Capture the cell that displays the provided text and extract its [x, y] central coordinate. 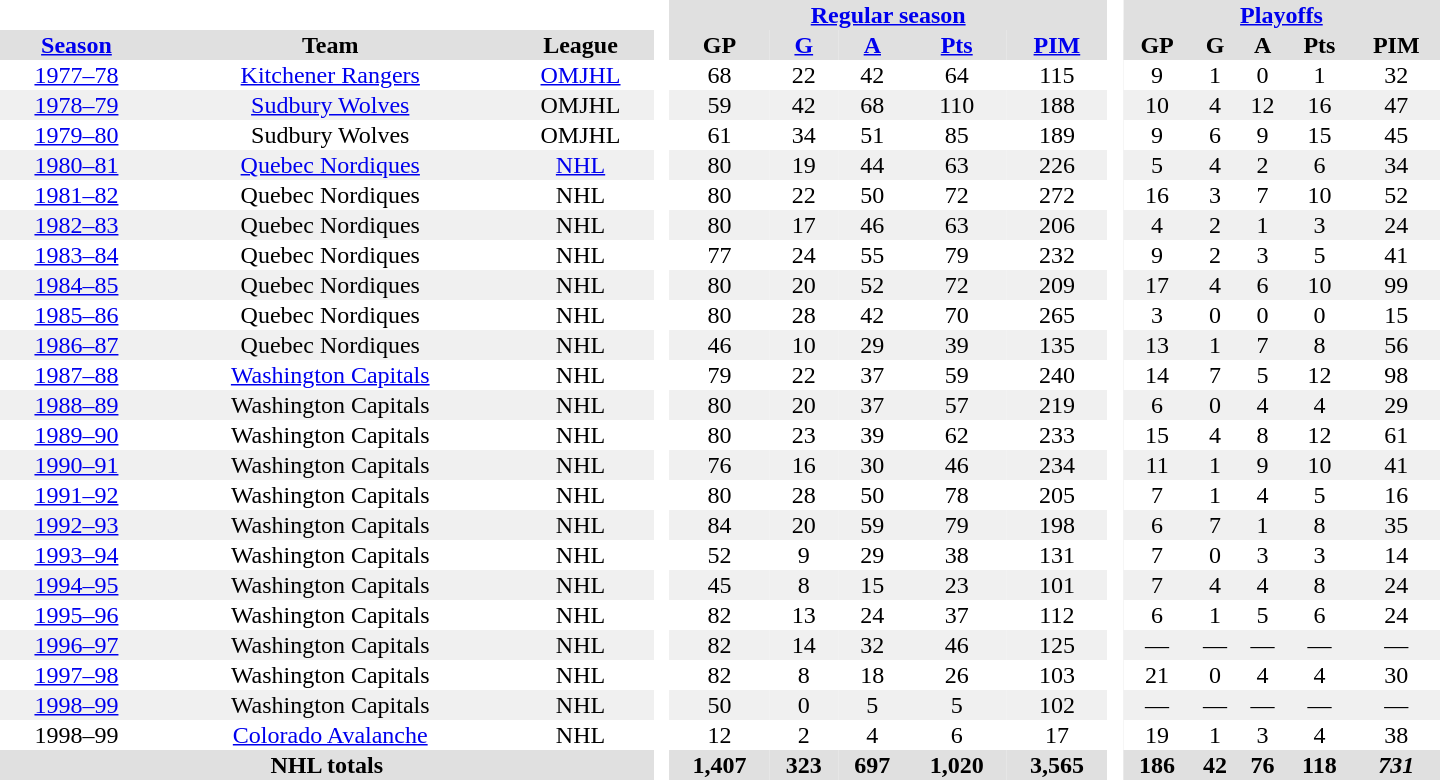
44 [872, 165]
206 [1057, 225]
1984–85 [76, 285]
1988–89 [76, 405]
110 [957, 105]
1992–93 [76, 525]
55 [872, 255]
35 [1396, 525]
1978–79 [76, 105]
118 [1319, 765]
62 [957, 435]
18 [872, 675]
1995–96 [76, 615]
Playoffs [1282, 15]
Colorado Avalanche [330, 735]
232 [1057, 255]
1979–80 [76, 135]
219 [1057, 405]
3,565 [1057, 765]
Season [76, 45]
99 [1396, 285]
League [581, 45]
101 [1057, 585]
131 [1057, 555]
51 [872, 135]
1997–98 [76, 675]
265 [1057, 315]
1986–87 [76, 345]
135 [1057, 345]
78 [957, 495]
84 [719, 525]
1994–95 [76, 585]
56 [1396, 345]
98 [1396, 375]
1980–81 [76, 165]
1977–78 [76, 75]
1990–91 [76, 465]
Kitchener Rangers [330, 75]
103 [1057, 675]
233 [1057, 435]
21 [1158, 675]
189 [1057, 135]
102 [1057, 705]
26 [957, 675]
1991–92 [76, 495]
70 [957, 315]
1,020 [957, 765]
Team [330, 45]
Regular season [888, 15]
47 [1396, 105]
1989–90 [76, 435]
NHL totals [326, 765]
1987–88 [76, 375]
240 [1057, 375]
186 [1158, 765]
272 [1057, 195]
1983–84 [76, 255]
85 [957, 135]
1985–86 [76, 315]
125 [1057, 645]
697 [872, 765]
731 [1396, 765]
1993–94 [76, 555]
57 [957, 405]
112 [1057, 615]
1981–82 [76, 195]
323 [804, 765]
188 [1057, 105]
115 [1057, 75]
234 [1057, 465]
209 [1057, 285]
11 [1158, 465]
205 [1057, 495]
1996–97 [76, 645]
1982–83 [76, 225]
64 [957, 75]
198 [1057, 525]
226 [1057, 165]
77 [719, 255]
1,407 [719, 765]
